Return (x, y) of the center of cell containing provided text 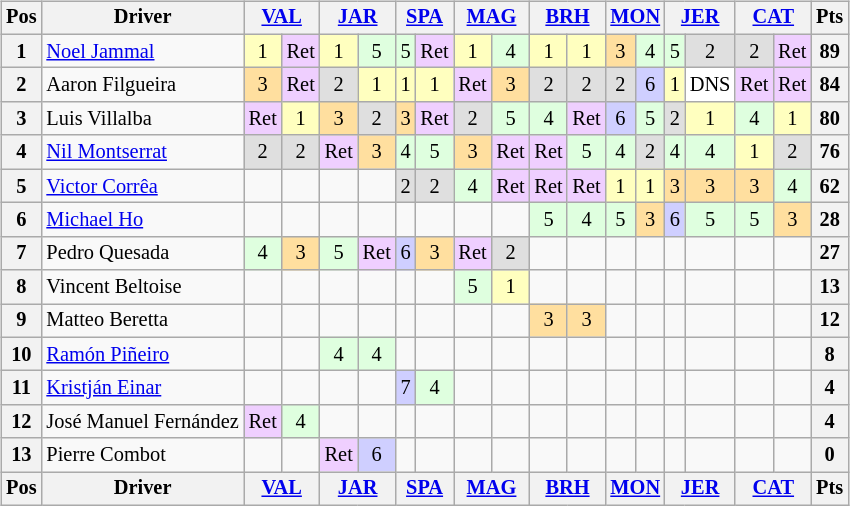
62 (830, 186)
Matteo Beretta (142, 321)
José Manuel Fernández (142, 422)
89 (830, 51)
Nil Montserrat (142, 152)
27 (830, 253)
9 (21, 321)
11 (21, 388)
DNS (710, 85)
Noel Jammal (142, 51)
0 (830, 455)
Vincent Beltoise (142, 287)
Michael Ho (142, 220)
80 (830, 119)
Pedro Quesada (142, 253)
Kristján Einar (142, 388)
Pierre Combot (142, 455)
Victor Corrêa (142, 186)
Aaron Filgueira (142, 85)
76 (830, 152)
Luis Villalba (142, 119)
28 (830, 220)
10 (21, 354)
Ramón Piñeiro (142, 354)
84 (830, 85)
